Locate the cell with the specified text and output its [x, y] center coordinate. 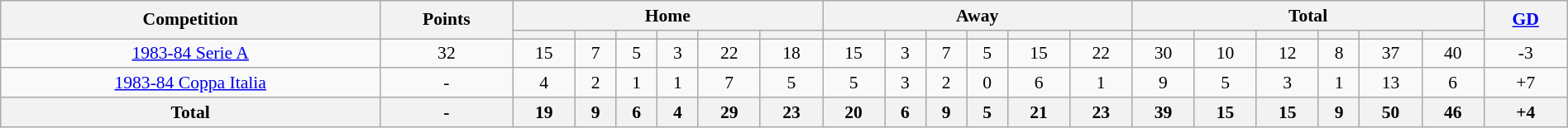
GD [1525, 20]
40 [1452, 53]
29 [729, 112]
0 [987, 83]
1983-84 Serie A [190, 53]
19 [544, 112]
-3 [1525, 53]
30 [1163, 53]
37 [1391, 53]
13 [1391, 83]
46 [1452, 112]
32 [447, 53]
10 [1226, 53]
+4 [1525, 112]
1983-84 Coppa Italia [190, 83]
21 [1039, 112]
Home [667, 16]
Away [977, 16]
50 [1391, 112]
+7 [1525, 83]
39 [1163, 112]
12 [1287, 53]
Points [447, 20]
Competition [190, 20]
20 [853, 112]
8 [1339, 53]
18 [791, 53]
